Pinpoint the cell where the given text exists, returning its (X, Y) midpoint coordinate. 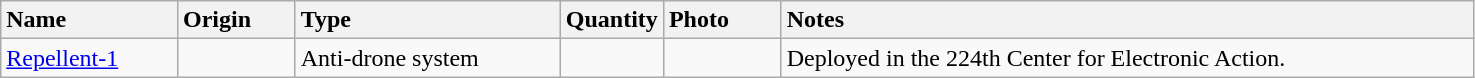
Notes (1127, 20)
Origin (236, 20)
Repellent-1 (90, 58)
Type (428, 20)
Name (90, 20)
Anti-drone system (428, 58)
Deployed in the 224th Center for Electronic Action. (1127, 58)
Photo (722, 20)
Quantity (612, 20)
